Identify which cell holds the provided text, then report its [X, Y] central coordinate. 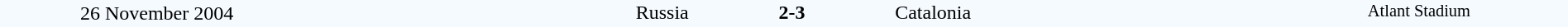
Catalonia [1082, 12]
2-3 [791, 12]
Atlant Stadium [1419, 13]
26 November 2004 [157, 13]
Russia [501, 12]
